Scan for the cell matching the given text and deliver its (x, y) coordinate at center. 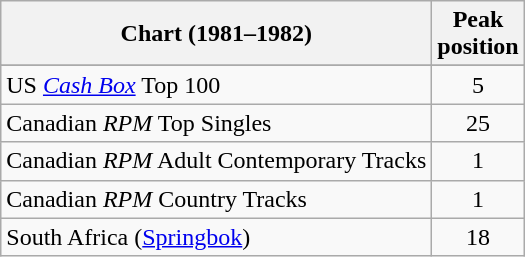
18 (478, 237)
Canadian RPM Adult Contemporary Tracks (216, 161)
Peakposition (478, 34)
South Africa (Springbok) (216, 237)
US Cash Box Top 100 (216, 85)
5 (478, 85)
Chart (1981–1982) (216, 34)
25 (478, 123)
Canadian RPM Country Tracks (216, 199)
Canadian RPM Top Singles (216, 123)
